Provide the (x, y) coordinate of the cell's center where the given text is located.  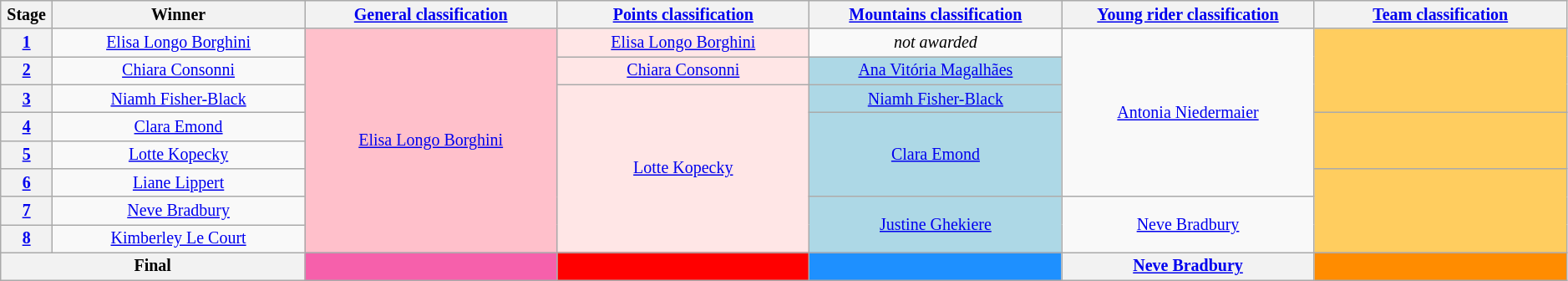
8 (27, 239)
Antonia Niedermaier (1188, 114)
Final (153, 266)
4 (27, 127)
Ana Vitória Magalhães (936, 70)
2 (27, 70)
7 (27, 211)
Justine Ghekiere (936, 224)
Liane Lippert (179, 182)
General classification (431, 15)
Winner (179, 15)
not awarded (936, 43)
1 (27, 43)
Kimberley Le Court (179, 239)
Stage (27, 15)
Young rider classification (1188, 15)
Mountains classification (936, 15)
6 (27, 182)
5 (27, 154)
3 (27, 99)
Points classification (683, 15)
Team classification (1440, 15)
